Extract the (X, Y) coordinate from the center of the cell holding the provided text.  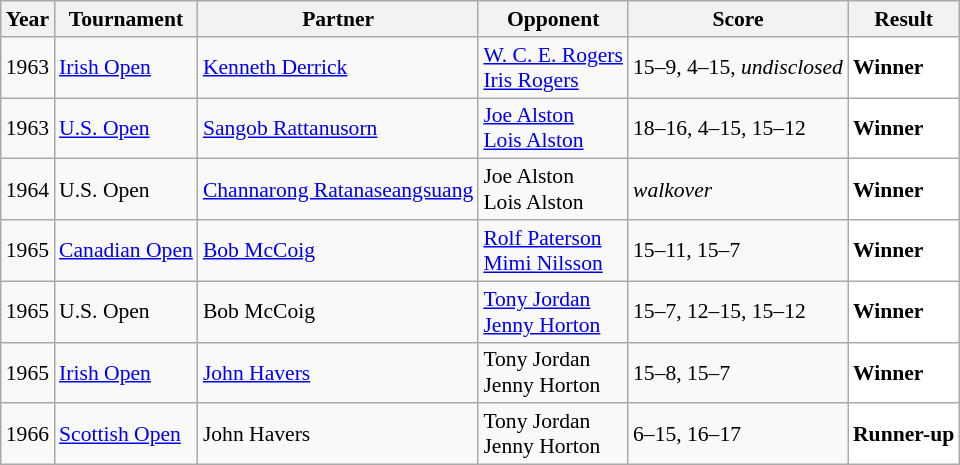
Scottish Open (126, 434)
18–16, 4–15, 15–12 (738, 128)
Year (28, 19)
Rolf Paterson Mimi Nilsson (553, 250)
Result (904, 19)
Runner-up (904, 434)
walkover (738, 190)
Opponent (553, 19)
Score (738, 19)
15–9, 4–15, undisclosed (738, 68)
Partner (338, 19)
Kenneth Derrick (338, 68)
1964 (28, 190)
6–15, 16–17 (738, 434)
Canadian Open (126, 250)
Sangob Rattanusorn (338, 128)
W. C. E. Rogers Iris Rogers (553, 68)
15–7, 12–15, 15–12 (738, 312)
15–11, 15–7 (738, 250)
Channarong Ratanaseangsuang (338, 190)
Tournament (126, 19)
1966 (28, 434)
15–8, 15–7 (738, 372)
